Extract the (X, Y) coordinate from the center of the cell holding the provided text.  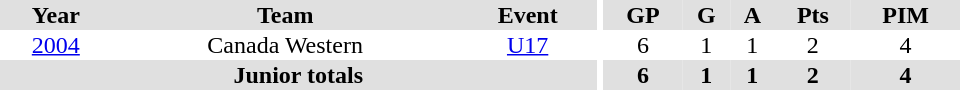
Pts (814, 15)
Year (56, 15)
Junior totals (298, 75)
2004 (56, 45)
Canada Western (286, 45)
A (752, 15)
U17 (528, 45)
Team (286, 15)
Event (528, 15)
GP (643, 15)
PIM (906, 15)
G (706, 15)
